Identify which cell holds the provided text, then report its (x, y) central coordinate. 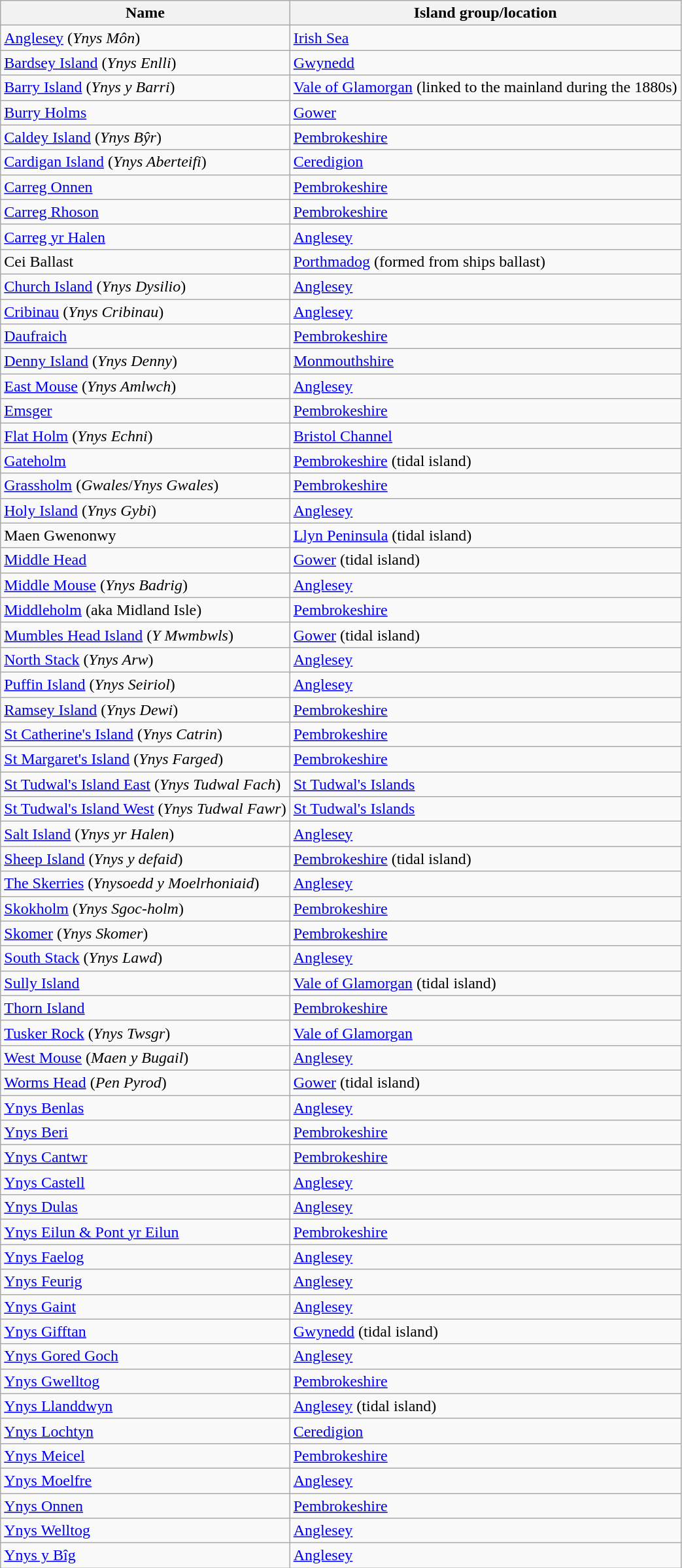
Ynys Welltog (145, 1531)
Mumbles Head Island (Y Mwmbwls) (145, 635)
Bardsey Island (Ynys Enlli) (145, 63)
Daufraich (145, 337)
Anglesey (tidal island) (485, 1406)
Caldey Island (Ynys Bŷr) (145, 137)
Carreg yr Halen (145, 237)
Worms Head (Pen Pyrod) (145, 1082)
Barry Island (Ynys y Barri) (145, 88)
St Tudwal's Island East (Ynys Tudwal Fach) (145, 784)
South Stack (Ynys Lawd) (145, 958)
Vale of Glamorgan (485, 1033)
Maen Gwenonwy (145, 535)
Cardigan Island (Ynys Aberteifi) (145, 162)
St Catherine's Island (Ynys Catrin) (145, 735)
Skokholm (Ynys Sgoc-holm) (145, 909)
North Stack (Ynys Arw) (145, 659)
Salt Island (Ynys yr Halen) (145, 834)
Emsger (145, 411)
Island group/location (485, 13)
Gwynedd (485, 63)
Gateholm (145, 461)
Bristol Channel (485, 436)
Ynys Benlas (145, 1108)
Ynys Onnen (145, 1505)
Ynys Meicel (145, 1456)
Ynys Beri (145, 1133)
St Margaret's Island (Ynys Farged) (145, 759)
Vale of Glamorgan (tidal island) (485, 983)
Sheep Island (Ynys y defaid) (145, 859)
Carreg Rhoson (145, 212)
Denny Island (Ynys Denny) (145, 361)
Name (145, 13)
Anglesey (Ynys Môn) (145, 38)
Flat Holm (Ynys Echni) (145, 436)
East Mouse (Ynys Amlwch) (145, 386)
The Skerries (Ynysoedd y Moelrhoniaid) (145, 884)
Vale of Glamorgan (linked to the mainland during the 1880s) (485, 88)
Ramsey Island (Ynys Dewi) (145, 709)
Middle Mouse (Ynys Badrig) (145, 585)
West Mouse (Maen y Bugail) (145, 1058)
Ynys y Bîg (145, 1556)
Ynys Gwelltog (145, 1381)
Ynys Eilun & Pont yr Eilun (145, 1232)
Holy Island (Ynys Gybi) (145, 510)
Monmouthshire (485, 361)
Ynys Dulas (145, 1207)
Cribinau (Ynys Cribinau) (145, 312)
Ynys Faelog (145, 1257)
Ynys Castell (145, 1182)
Puffin Island (Ynys Seiriol) (145, 684)
Ynys Feurig (145, 1282)
Carreg Onnen (145, 187)
Ynys Moelfre (145, 1480)
Middleholm (aka Midland Isle) (145, 610)
Ynys Llanddwyn (145, 1406)
Grassholm (Gwales/Ynys Gwales) (145, 486)
Skomer (Ynys Skomer) (145, 933)
Ynys Gifftan (145, 1331)
Middle Head (145, 560)
Thorn Island (145, 1008)
Church Island (Ynys Dysilio) (145, 286)
Ynys Cantwr (145, 1158)
Porthmadog (formed from ships ballast) (485, 261)
Cei Ballast (145, 261)
St Tudwal's Island West (Ynys Tudwal Fawr) (145, 809)
Burry Holms (145, 112)
Ynys Lochtyn (145, 1431)
Ynys Gored Goch (145, 1356)
Ynys Gaint (145, 1307)
Tusker Rock (Ynys Twsgr) (145, 1033)
Sully Island (145, 983)
Gwynedd (tidal island) (485, 1331)
Gower (485, 112)
Irish Sea (485, 38)
Llyn Peninsula (tidal island) (485, 535)
